Locate the cell with the specified text and output its (x, y) center coordinate. 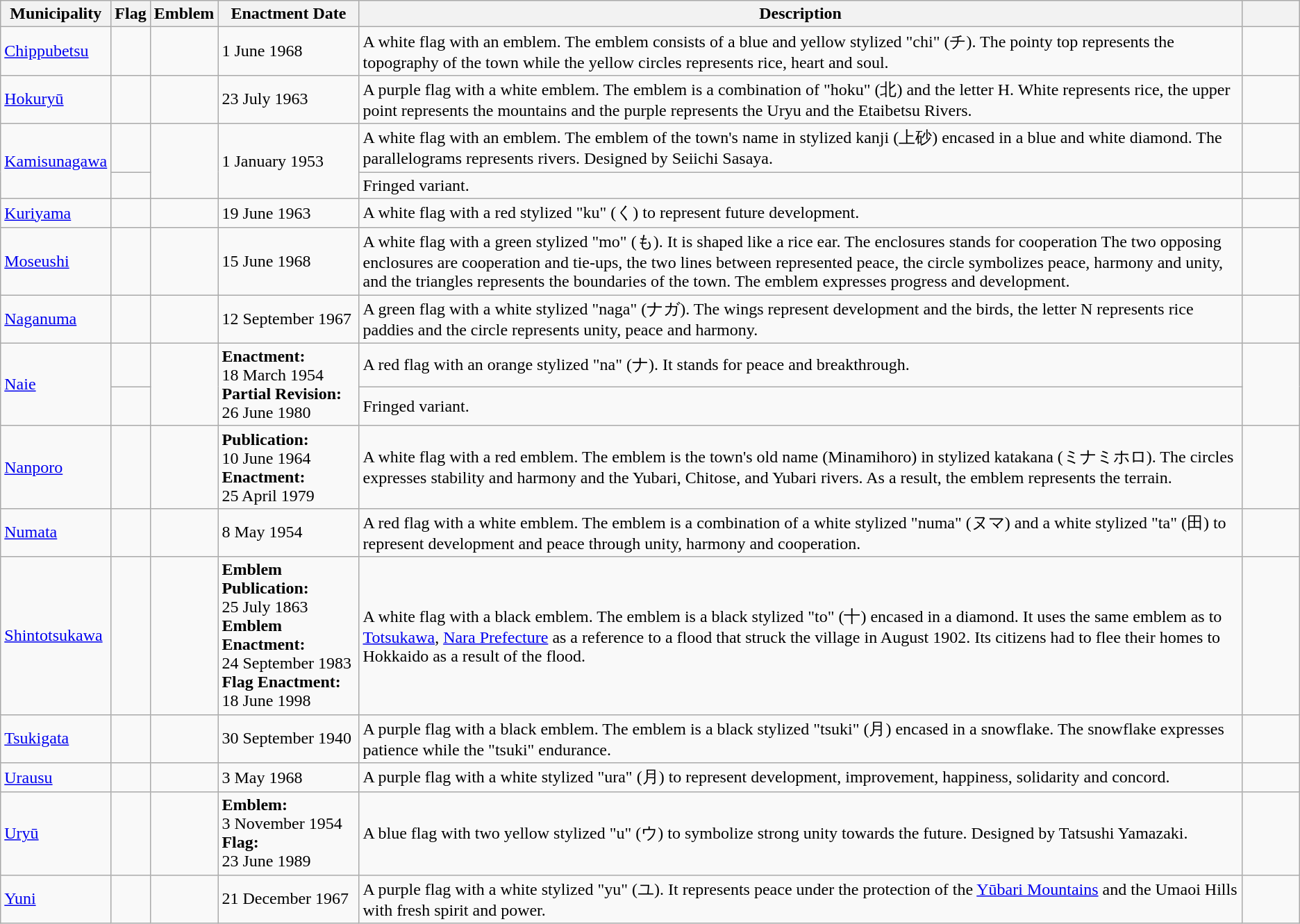
Shintotsukawa (56, 636)
19 June 1963 (289, 214)
1 June 1968 (289, 51)
Enactment:18 March 1954Partial Revision:26 June 1980 (289, 385)
Hokuryū (56, 99)
Emblem:3 November 1954Flag:23 June 1989 (289, 833)
3 May 1968 (289, 778)
A blue flag with two yellow stylized "u" (ウ) to symbolize strong unity towards the future. Designed by Tatsushi Yamazaki. (800, 833)
12 September 1967 (289, 319)
A red flag with an orange stylized "na" (ナ). It stands for peace and breakthrough. (800, 365)
Moseushi (56, 261)
15 June 1968 (289, 261)
Naganuma (56, 319)
Emblem Publication:25 July 1863Emblem Enactment:24 September 1983Flag Enactment:18 June 1998 (289, 636)
Chippubetsu (56, 51)
Municipality (56, 14)
Uryū (56, 833)
A white flag with a red stylized "ku" (く) to represent future development. (800, 214)
Kamisunagawa (56, 161)
A purple flag with a white stylized "ura" (月) to represent development, improvement, happiness, solidarity and concord. (800, 778)
Urausu (56, 778)
8 May 1954 (289, 532)
30 September 1940 (289, 739)
Nanporo (56, 467)
1 January 1953 (289, 161)
Enactment Date (289, 14)
Emblem (184, 14)
Naie (56, 385)
Description (800, 14)
Numata (56, 532)
Kuriyama (56, 214)
Yuni (56, 899)
23 July 1963 (289, 99)
21 December 1967 (289, 899)
Tsukigata (56, 739)
Flag (131, 14)
Publication:10 June 1964Enactment:25 April 1979 (289, 467)
